Determine the [X, Y] coordinate at the center of the cell enclosing the given text.  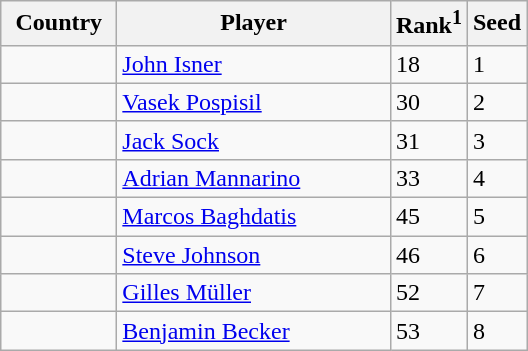
Rank1 [428, 24]
Benjamin Becker [254, 331]
John Isner [254, 64]
Country [59, 24]
46 [428, 255]
31 [428, 140]
Gilles Müller [254, 293]
53 [428, 331]
52 [428, 293]
Vasek Pospisil [254, 102]
Jack Sock [254, 140]
Steve Johnson [254, 255]
30 [428, 102]
33 [428, 178]
Marcos Baghdatis [254, 217]
Seed [496, 24]
Player [254, 24]
45 [428, 217]
4 [496, 178]
6 [496, 255]
7 [496, 293]
2 [496, 102]
Adrian Mannarino [254, 178]
1 [496, 64]
18 [428, 64]
3 [496, 140]
8 [496, 331]
5 [496, 217]
